Extract the (x, y) coordinate from the center of the cell holding the provided text.  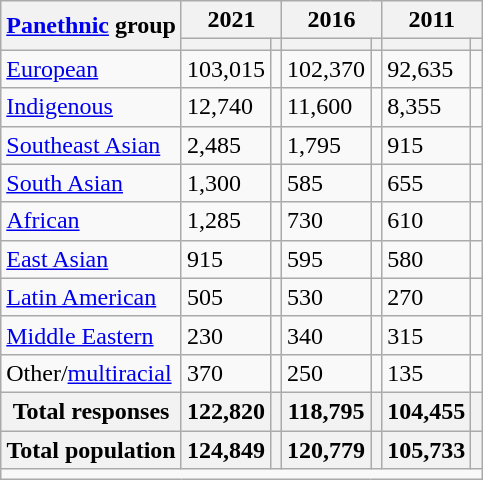
Indigenous (92, 107)
2016 (332, 20)
African (92, 221)
1,285 (226, 221)
730 (326, 221)
370 (226, 373)
103,015 (226, 69)
655 (426, 183)
Middle Eastern (92, 335)
105,733 (426, 449)
1,300 (226, 183)
102,370 (326, 69)
2021 (231, 20)
270 (426, 297)
585 (326, 183)
505 (226, 297)
104,455 (426, 411)
230 (226, 335)
122,820 (226, 411)
610 (426, 221)
340 (326, 335)
12,740 (226, 107)
118,795 (326, 411)
2011 (432, 20)
Panethnic group (92, 26)
250 (326, 373)
Southeast Asian (92, 145)
315 (426, 335)
South Asian (92, 183)
124,849 (226, 449)
92,635 (426, 69)
Latin American (92, 297)
580 (426, 259)
120,779 (326, 449)
European (92, 69)
11,600 (326, 107)
2,485 (226, 145)
East Asian (92, 259)
135 (426, 373)
595 (326, 259)
Other/multiracial (92, 373)
1,795 (326, 145)
Total population (92, 449)
530 (326, 297)
Total responses (92, 411)
8,355 (426, 107)
